Return [x, y] of the center of cell containing provided text 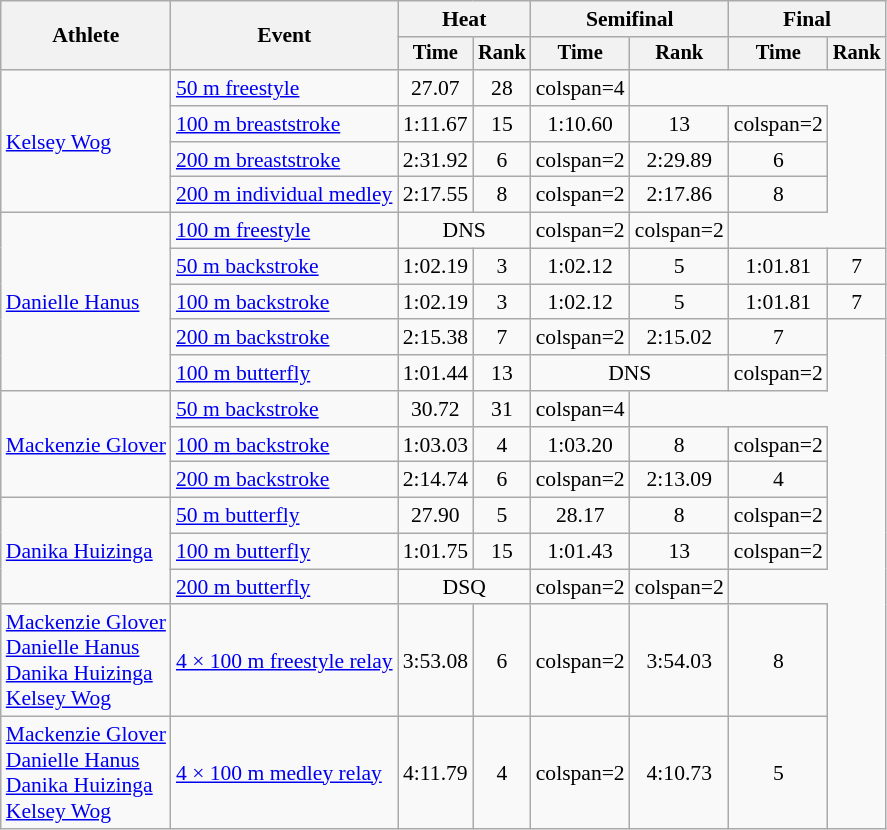
200 m butterfly [284, 587]
200 m breaststroke [284, 160]
1:11.67 [436, 124]
28 [502, 88]
Kelsey Wog [86, 141]
2:29.89 [680, 160]
Danielle Hanus [86, 302]
50 m freestyle [284, 88]
100 m freestyle [284, 231]
27.90 [436, 516]
30.72 [436, 409]
Heat [464, 19]
Danika Huizinga [86, 552]
2:13.09 [680, 480]
1:03.20 [580, 445]
200 m individual medley [284, 195]
4 × 100 m medley relay [284, 773]
4:11.79 [436, 773]
1:01.43 [580, 552]
Semifinal [630, 19]
28.17 [580, 516]
100 m breaststroke [284, 124]
Athlete [86, 36]
1:03.03 [436, 445]
2:17.55 [436, 195]
Event [284, 36]
2:31.92 [436, 160]
2:14.74 [436, 480]
50 m butterfly [284, 516]
1:01.75 [436, 552]
4:10.73 [680, 773]
2:15.02 [680, 338]
1:10.60 [580, 124]
3:54.03 [680, 661]
27.07 [436, 88]
2:17.86 [680, 195]
4 × 100 m freestyle relay [284, 661]
Mackenzie Glover [86, 444]
3:53.08 [436, 661]
1:01.44 [436, 373]
DSQ [464, 587]
31 [502, 409]
2:15.38 [436, 338]
Final [808, 19]
